Detect which cell encompasses the target text, then output its [X, Y] center coordinate. 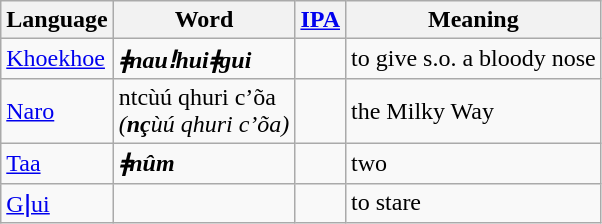
ǂnûm [204, 163]
IPA [320, 20]
Taa [57, 163]
ntcùú qhuri c’õa(nçùú qhuri c’õa) [204, 110]
to give s.o. a bloody nose [474, 59]
Language [57, 20]
ǂnauǃhuiǂgui [204, 59]
Khoekhoe [57, 59]
Naro [57, 110]
the Milky Way [474, 110]
to stare [474, 203]
Gǀui [57, 203]
Meaning [474, 20]
Word [204, 20]
two [474, 163]
